Return the (x, y) coordinate for the center point of the cell that contains the specified text.  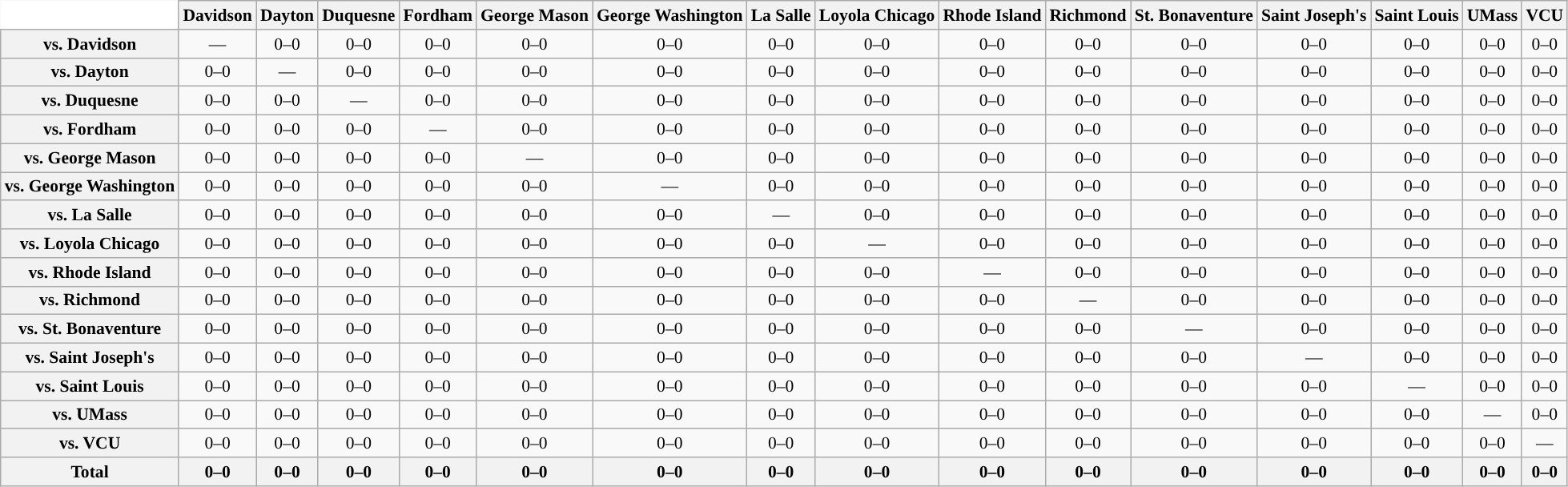
vs. Dayton (90, 72)
George Mason (535, 15)
vs. UMass (90, 415)
Saint Joseph's (1313, 15)
vs. St. Bonaventure (90, 329)
vs. Fordham (90, 130)
Duquesne (359, 15)
vs. La Salle (90, 215)
Davidson (218, 15)
Rhode Island (991, 15)
George Washington (669, 15)
vs. Saint Joseph's (90, 358)
vs. Richmond (90, 300)
vs. George Washington (90, 187)
vs. George Mason (90, 158)
Total (90, 472)
vs. Rhode Island (90, 272)
VCU (1544, 15)
vs. Loyola Chicago (90, 243)
Saint Louis (1417, 15)
Loyola Chicago (878, 15)
UMass (1493, 15)
vs. Saint Louis (90, 386)
Dayton (287, 15)
vs. Duquesne (90, 101)
Richmond (1088, 15)
St. Bonaventure (1194, 15)
Fordham (437, 15)
vs. Davidson (90, 44)
vs. VCU (90, 444)
La Salle (782, 15)
